From the cell containing the given text, extract its center point as [X, Y] coordinate. 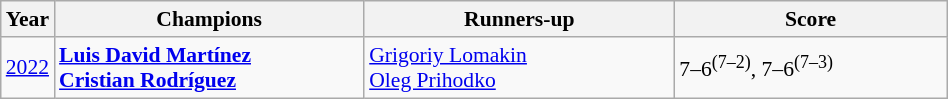
Year [28, 19]
Score [810, 19]
Grigoriy Lomakin Oleg Prihodko [519, 68]
Champions [209, 19]
7–6(7–2), 7–6(7–3) [810, 68]
2022 [28, 68]
Runners-up [519, 19]
Luis David Martínez Cristian Rodríguez [209, 68]
